From the cell containing the given text, extract its center point as (X, Y) coordinate. 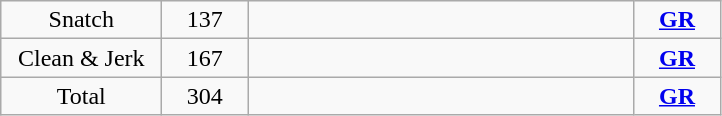
304 (205, 96)
Snatch (82, 20)
Total (82, 96)
137 (205, 20)
Clean & Jerk (82, 58)
167 (205, 58)
